Pinpoint the cell where the given text exists, returning its [x, y] midpoint coordinate. 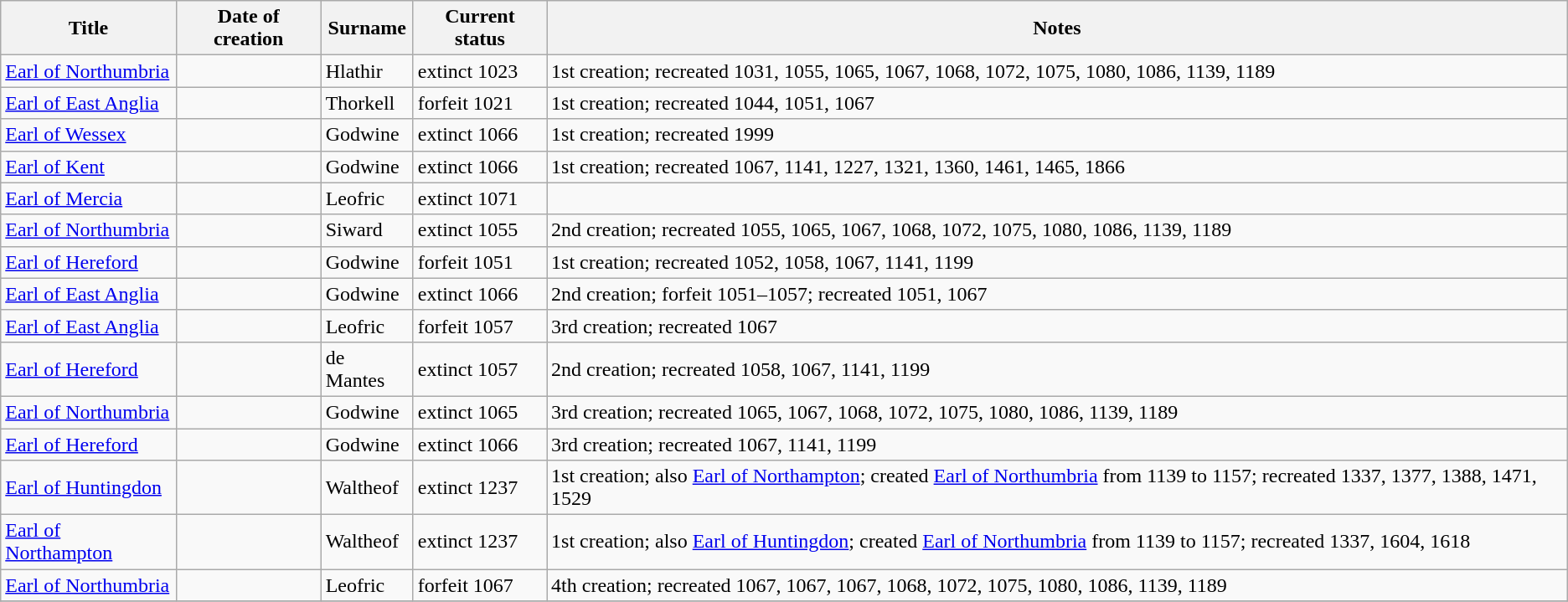
de Mantes [367, 368]
Date of creation [248, 28]
Earl of Northampton [89, 543]
4th creation; recreated 1067, 1067, 1067, 1068, 1072, 1075, 1080, 1086, 1139, 1189 [1057, 585]
forfeit 1057 [479, 326]
1st creation; recreated 1031, 1055, 1065, 1067, 1068, 1072, 1075, 1080, 1086, 1139, 1189 [1057, 71]
extinct 1057 [479, 368]
extinct 1065 [479, 412]
extinct 1023 [479, 71]
Earl of Huntingdon [89, 487]
1st creation; recreated 1044, 1051, 1067 [1057, 103]
3rd creation; recreated 1065, 1067, 1068, 1072, 1075, 1080, 1086, 1139, 1189 [1057, 412]
Current status [479, 28]
3rd creation; recreated 1067, 1141, 1199 [1057, 445]
1st creation; also Earl of Huntingdon; created Earl of Northumbria from 1139 to 1157; recreated 1337, 1604, 1618 [1057, 543]
1st creation; recreated 1999 [1057, 135]
Notes [1057, 28]
forfeit 1051 [479, 262]
Earl of Wessex [89, 135]
1st creation; recreated 1067, 1141, 1227, 1321, 1360, 1461, 1465, 1866 [1057, 167]
Surname [367, 28]
Earl of Mercia [89, 198]
2nd creation; forfeit 1051–1057; recreated 1051, 1067 [1057, 294]
forfeit 1021 [479, 103]
Siward [367, 230]
Earl of Kent [89, 167]
1st creation; recreated 1052, 1058, 1067, 1141, 1199 [1057, 262]
1st creation; also Earl of Northampton; created Earl of Northumbria from 1139 to 1157; recreated 1337, 1377, 1388, 1471, 1529 [1057, 487]
3rd creation; recreated 1067 [1057, 326]
2nd creation; recreated 1055, 1065, 1067, 1068, 1072, 1075, 1080, 1086, 1139, 1189 [1057, 230]
forfeit 1067 [479, 585]
2nd creation; recreated 1058, 1067, 1141, 1199 [1057, 368]
Title [89, 28]
Hlathir [367, 71]
Thorkell [367, 103]
extinct 1055 [479, 230]
extinct 1071 [479, 198]
